Capture the cell that displays the provided text and extract its (X, Y) central coordinate. 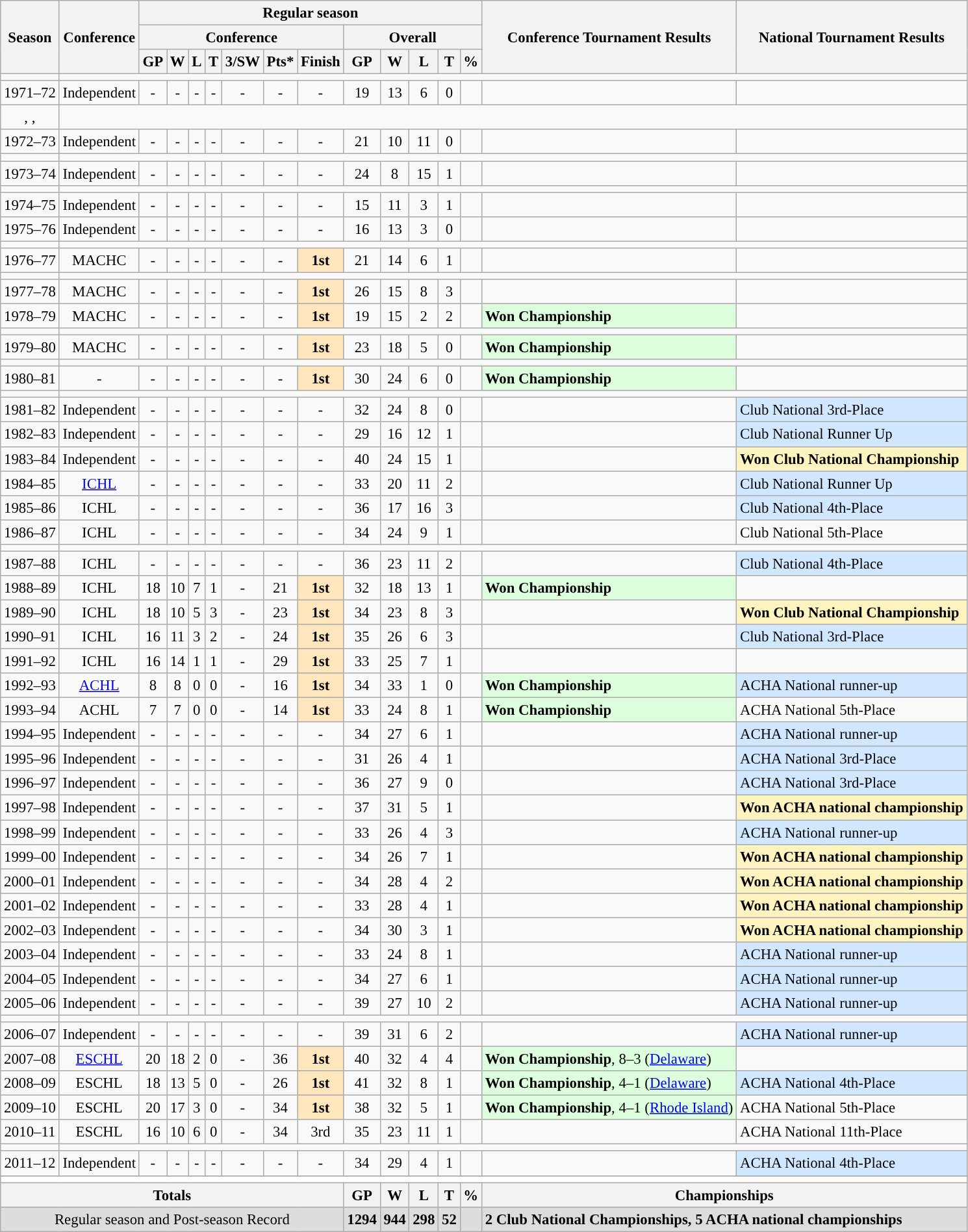
2000–01 (30, 881)
1996–97 (30, 783)
1997–98 (30, 808)
1988–89 (30, 588)
1998–99 (30, 832)
National Tournament Results (852, 38)
1980–81 (30, 379)
Conference Tournament Results (609, 38)
2010–11 (30, 1132)
2001–02 (30, 905)
Overall (413, 38)
2007–08 (30, 1059)
41 (362, 1083)
12 (424, 435)
1983–84 (30, 459)
1979–80 (30, 348)
Totals (172, 1195)
, , (30, 118)
2002–03 (30, 930)
Pts* (280, 62)
1976–77 (30, 261)
25 (395, 661)
38 (362, 1108)
3/SW (242, 62)
1974–75 (30, 205)
1982–83 (30, 435)
1972–73 (30, 142)
2003–04 (30, 955)
1994–95 (30, 734)
1986–87 (30, 532)
Regular season and Post-season Record (172, 1219)
2006–07 (30, 1034)
ACHA National 11th-Place (852, 1132)
1999–00 (30, 856)
Championships (724, 1195)
1975–76 (30, 229)
1981–82 (30, 410)
2004–05 (30, 979)
2011–12 (30, 1164)
2009–10 (30, 1108)
1977–78 (30, 292)
1973–74 (30, 173)
1993–94 (30, 710)
Regular season (311, 13)
Won Championship, 4–1 (Delaware) (609, 1083)
1987–88 (30, 563)
944 (395, 1219)
298 (424, 1219)
1985–86 (30, 507)
2005–06 (30, 1003)
52 (450, 1219)
Finish (321, 62)
2008–09 (30, 1083)
Club National 5th-Place (852, 532)
1991–92 (30, 661)
Won Championship, 8–3 (Delaware) (609, 1059)
1989–90 (30, 612)
1971–72 (30, 93)
1992–93 (30, 686)
1294 (362, 1219)
Season (30, 38)
1995–96 (30, 759)
1984–85 (30, 483)
1978–79 (30, 316)
Won Championship, 4–1 (Rhode Island) (609, 1108)
37 (362, 808)
1990–91 (30, 637)
3rd (321, 1132)
2 Club National Championships, 5 ACHA national championships (724, 1219)
